Output the [x, y] coordinate of the center of the cell containing the given text.  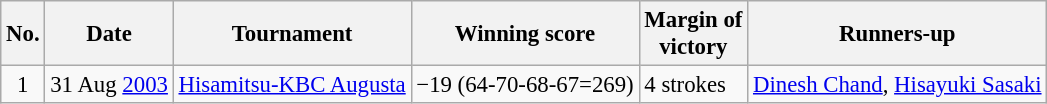
Date [109, 34]
Hisamitsu-KBC Augusta [292, 85]
Margin ofvictory [694, 34]
Winning score [525, 34]
No. [23, 34]
1 [23, 85]
−19 (64-70-68-67=269) [525, 85]
4 strokes [694, 85]
Runners-up [898, 34]
Dinesh Chand, Hisayuki Sasaki [898, 85]
Tournament [292, 34]
31 Aug 2003 [109, 85]
